Pinpoint the cell where the given text exists, returning its [x, y] midpoint coordinate. 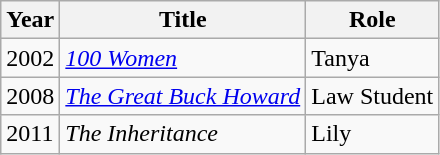
Role [372, 20]
2008 [30, 96]
Tanya [372, 58]
2002 [30, 58]
Year [30, 20]
2011 [30, 134]
Title [183, 20]
Lily [372, 134]
Law Student [372, 96]
The Inheritance [183, 134]
100 Women [183, 58]
The Great Buck Howard [183, 96]
